Extract the [X, Y] coordinate from the center of the cell holding the provided text.  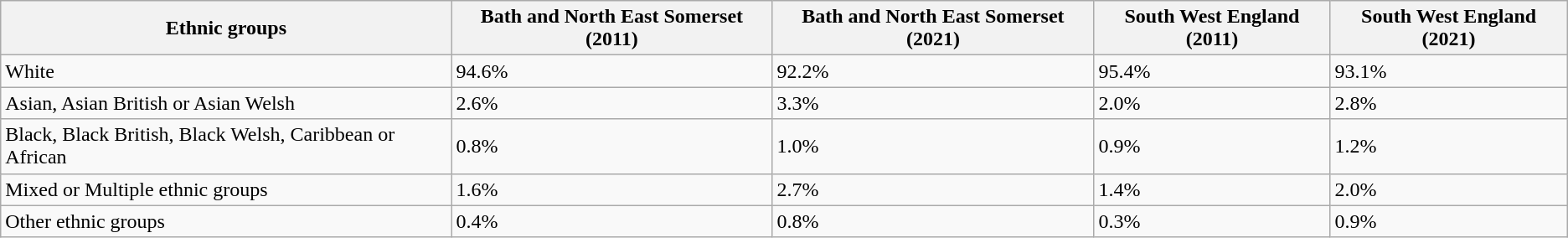
1.6% [611, 189]
2.8% [1449, 103]
95.4% [1212, 71]
Bath and North East Somerset (2021) [933, 28]
3.3% [933, 103]
1.4% [1212, 189]
Other ethnic groups [226, 221]
Bath and North East Somerset (2011) [611, 28]
Asian, Asian British or Asian Welsh [226, 103]
Mixed or Multiple ethnic groups [226, 189]
2.6% [611, 103]
0.3% [1212, 221]
0.4% [611, 221]
South West England (2021) [1449, 28]
92.2% [933, 71]
1.0% [933, 146]
93.1% [1449, 71]
1.2% [1449, 146]
Black, Black British, Black Welsh, Caribbean or African [226, 146]
Ethnic groups [226, 28]
94.6% [611, 71]
2.7% [933, 189]
White [226, 71]
South West England (2011) [1212, 28]
